Determine the [x, y] coordinate at the center of the cell enclosing the given text.  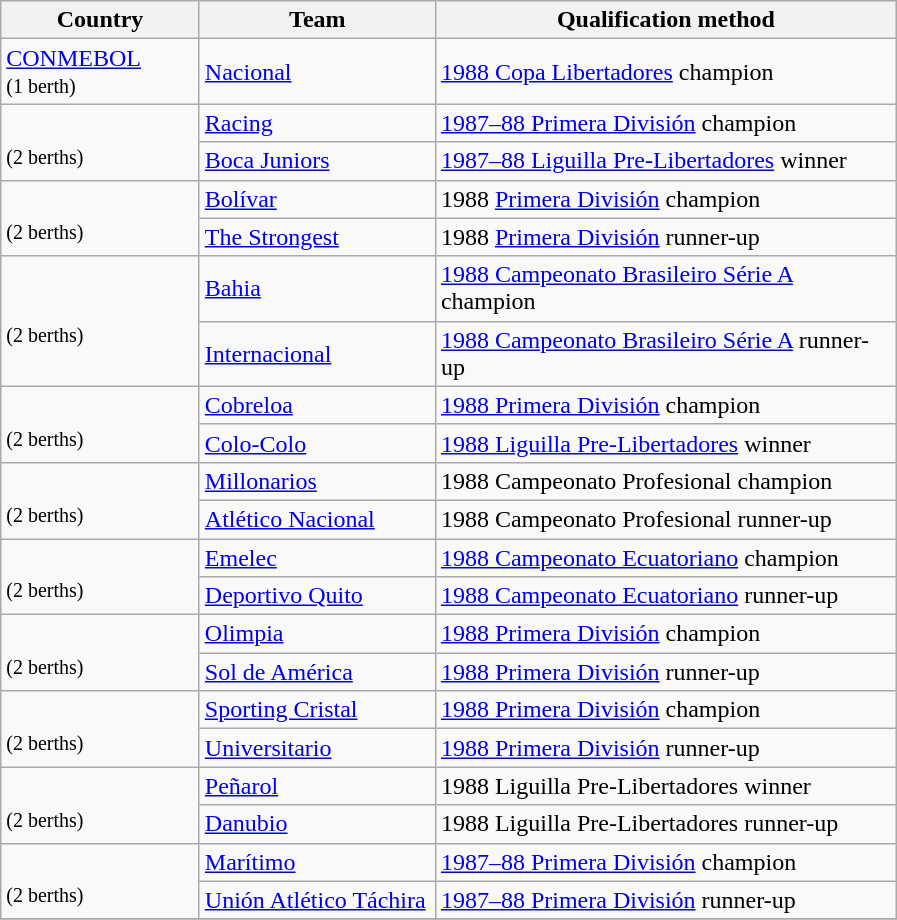
Olimpia [317, 634]
1988 Campeonato Profesional runner-up [666, 519]
1988 Campeonato Profesional champion [666, 481]
Racing [317, 123]
Qualification method [666, 20]
1988 Campeonato Brasileiro Série A runner-up [666, 354]
Sol de América [317, 672]
1988 Campeonato Ecuatoriano champion [666, 557]
Internacional [317, 354]
Peñarol [317, 786]
Boca Juniors [317, 161]
Danubio [317, 824]
CONMEBOL(1 berth) [100, 72]
Bahia [317, 288]
Country [100, 20]
Cobreloa [317, 405]
Universitario [317, 748]
Marítimo [317, 862]
Nacional [317, 72]
The Strongest [317, 237]
1988 Copa Libertadores champion [666, 72]
Millonarios [317, 481]
1988 Campeonato Brasileiro Série A champion [666, 288]
Deportivo Quito [317, 596]
Bolívar [317, 199]
Emelec [317, 557]
1987–88 Primera División runner-up [666, 900]
1988 Campeonato Ecuatoriano runner-up [666, 596]
Colo-Colo [317, 443]
Atlético Nacional [317, 519]
1988 Liguilla Pre-Libertadores runner-up [666, 824]
Unión Atlético Táchira [317, 900]
1987–88 Liguilla Pre-Libertadores winner [666, 161]
Sporting Cristal [317, 710]
Team [317, 20]
